Output the [X, Y] coordinate of the center of the cell containing the given text.  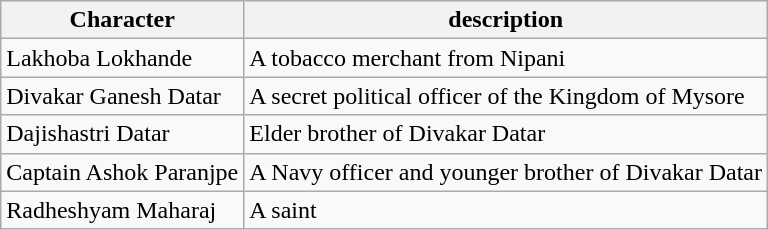
A saint [506, 210]
Divakar Ganesh Datar [122, 96]
Dajishastri Datar [122, 134]
description [506, 20]
Captain Ashok Paranjpe [122, 172]
A tobacco merchant from Nipani [506, 58]
A Navy officer and younger brother of Divakar Datar [506, 172]
A secret political officer of the Kingdom of Mysore [506, 96]
Lakhoba Lokhande [122, 58]
Elder brother of Divakar Datar [506, 134]
Radheshyam Maharaj [122, 210]
Character [122, 20]
